From the cell containing the given text, extract its center point as [x, y] coordinate. 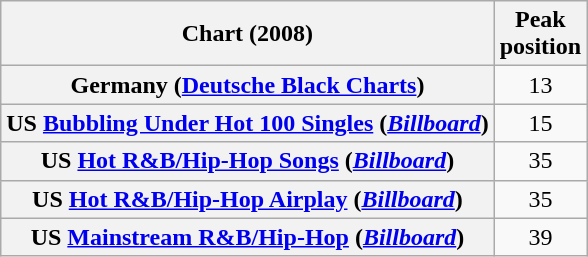
US Mainstream R&B/Hip-Hop (Billboard) [248, 237]
39 [540, 237]
15 [540, 123]
US Hot R&B/Hip-Hop Airplay (Billboard) [248, 199]
13 [540, 85]
US Bubbling Under Hot 100 Singles (Billboard) [248, 123]
Chart (2008) [248, 34]
Germany (Deutsche Black Charts) [248, 85]
Peakposition [540, 34]
US Hot R&B/Hip-Hop Songs (Billboard) [248, 161]
